Detect which cell encompasses the target text, then output its [X, Y] center coordinate. 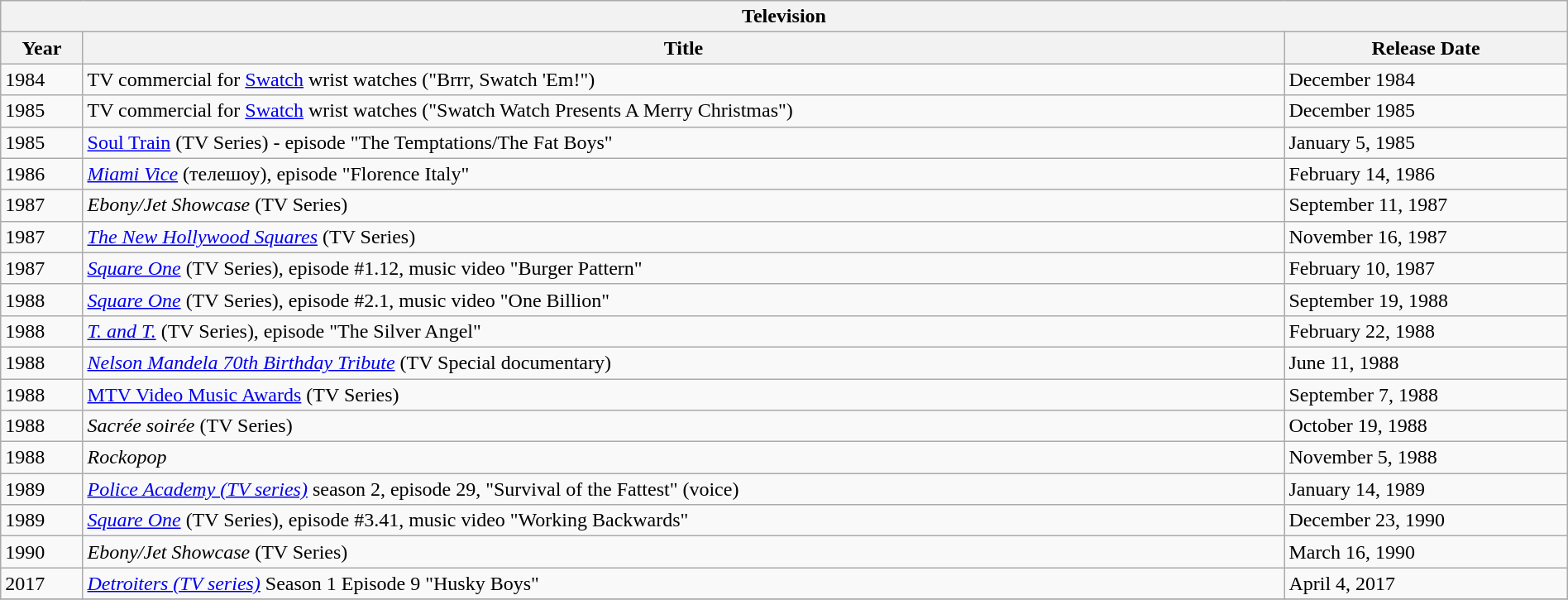
September 7, 1988 [1426, 395]
TV commercial for Swatch wrist watches ("Swatch Watch Presents A Merry Christmas") [683, 111]
The New Hollywood Squares (TV Series) [683, 237]
Release Date [1426, 48]
December 1985 [1426, 111]
2017 [41, 583]
April 4, 2017 [1426, 583]
September 19, 1988 [1426, 300]
1990 [41, 552]
February 14, 1986 [1426, 174]
Television [784, 17]
TV commercial for Swatch wrist watches ("Brrr, Swatch 'Em!") [683, 79]
Rockopop [683, 458]
1986 [41, 174]
March 16, 1990 [1426, 552]
T. and T. (TV Series), episode "The Silver Angel" [683, 331]
Miami Vice (телешоу), episode "Florence Italy" [683, 174]
December 23, 1990 [1426, 521]
Soul Train (TV Series) - episode "The Temptations/The Fat Boys" [683, 142]
1984 [41, 79]
Square One (TV Series), episode #2.1, music video "One Billion" [683, 300]
June 11, 1988 [1426, 362]
October 19, 1988 [1426, 426]
November 5, 1988 [1426, 458]
Square One (TV Series), episode #1.12, music video "Burger Pattern" [683, 268]
Title [683, 48]
MTV Video Music Awards (TV Series) [683, 395]
January 5, 1985 [1426, 142]
Square One (TV Series), episode #3.41, music video "Working Backwards" [683, 521]
December 1984 [1426, 79]
February 10, 1987 [1426, 268]
November 16, 1987 [1426, 237]
February 22, 1988 [1426, 331]
Sacrée soirée (TV Series) [683, 426]
Detroiters (TV series) Season 1 Episode 9 "Husky Boys" [683, 583]
Year [41, 48]
September 11, 1987 [1426, 205]
Nelson Mandela 70th Birthday Tribute (TV Special documentary) [683, 362]
Police Academy (TV series) season 2, episode 29, "Survival of the Fattest" (voice) [683, 489]
January 14, 1989 [1426, 489]
